Provide the (X, Y) coordinate of the cell's center where the given text is located.  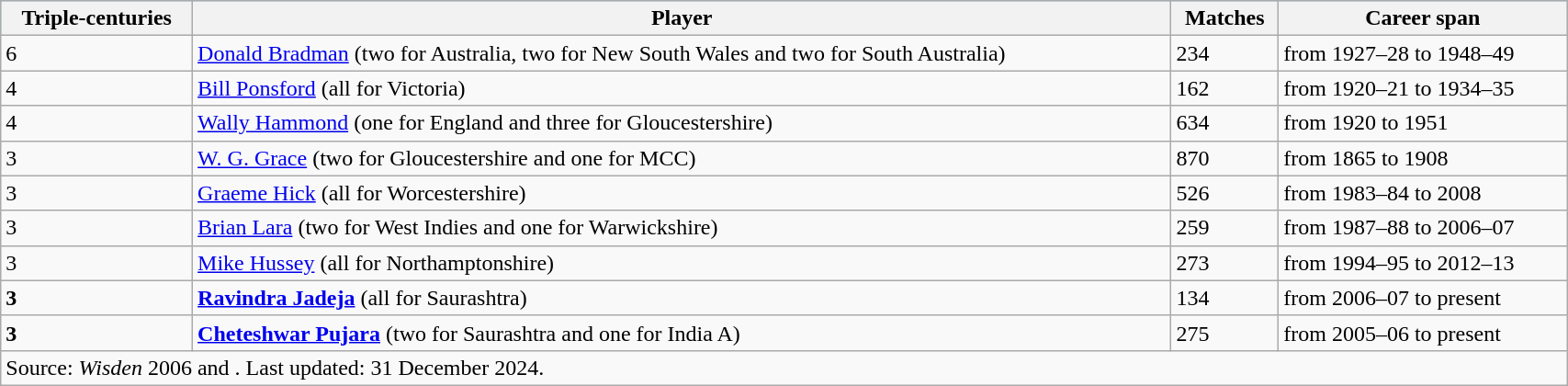
Mike Hussey (all for Northamptonshire) (682, 263)
from 1994–95 to 2012–13 (1423, 263)
from 1987–88 to 2006–07 (1423, 228)
634 (1225, 123)
870 (1225, 158)
Career span (1423, 18)
from 2005–06 to present (1423, 333)
Wally Hammond (one for England and three for Gloucestershire) (682, 123)
from 1920–21 to 1934–35 (1423, 88)
273 (1225, 263)
Source: Wisden 2006 and . Last updated: 31 December 2024. (784, 368)
W. G. Grace (two for Gloucestershire and one for MCC) (682, 158)
162 (1225, 88)
from 1927–28 to 1948–49 (1423, 53)
134 (1225, 298)
259 (1225, 228)
275 (1225, 333)
Ravindra Jadeja (all for Saurashtra) (682, 298)
234 (1225, 53)
Bill Ponsford (all for Victoria) (682, 88)
from 1983–84 to 2008 (1423, 193)
Matches (1225, 18)
6 (97, 53)
from 2006–07 to present (1423, 298)
Cheteshwar Pujara (two for Saurashtra and one for India A) (682, 333)
Brian Lara (two for West Indies and one for Warwickshire) (682, 228)
from 1920 to 1951 (1423, 123)
Graeme Hick (all for Worcestershire) (682, 193)
Triple-centuries (97, 18)
526 (1225, 193)
Donald Bradman (two for Australia, two for New South Wales and two for South Australia) (682, 53)
Player (682, 18)
from 1865 to 1908 (1423, 158)
